Return [x, y] of the center of cell containing provided text 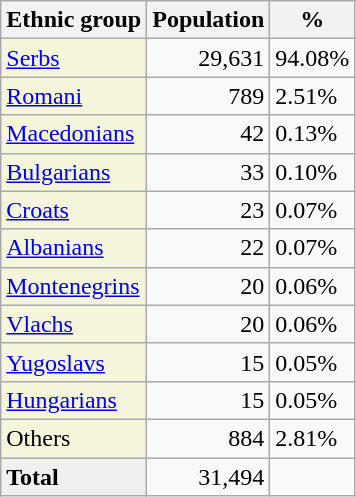
Total [74, 477]
Macedonians [74, 134]
29,631 [208, 58]
23 [208, 210]
884 [208, 438]
2.81% [312, 438]
0.10% [312, 172]
33 [208, 172]
Ethnic group [74, 20]
22 [208, 248]
Others [74, 438]
2.51% [312, 96]
Bulgarians [74, 172]
31,494 [208, 477]
Serbs [74, 58]
Romani [74, 96]
Vlachs [74, 324]
42 [208, 134]
Montenegrins [74, 286]
Albanians [74, 248]
Croats [74, 210]
789 [208, 96]
0.13% [312, 134]
% [312, 20]
Hungarians [74, 400]
94.08% [312, 58]
Population [208, 20]
Yugoslavs [74, 362]
